Scan for the cell matching the given text and deliver its (x, y) coordinate at center. 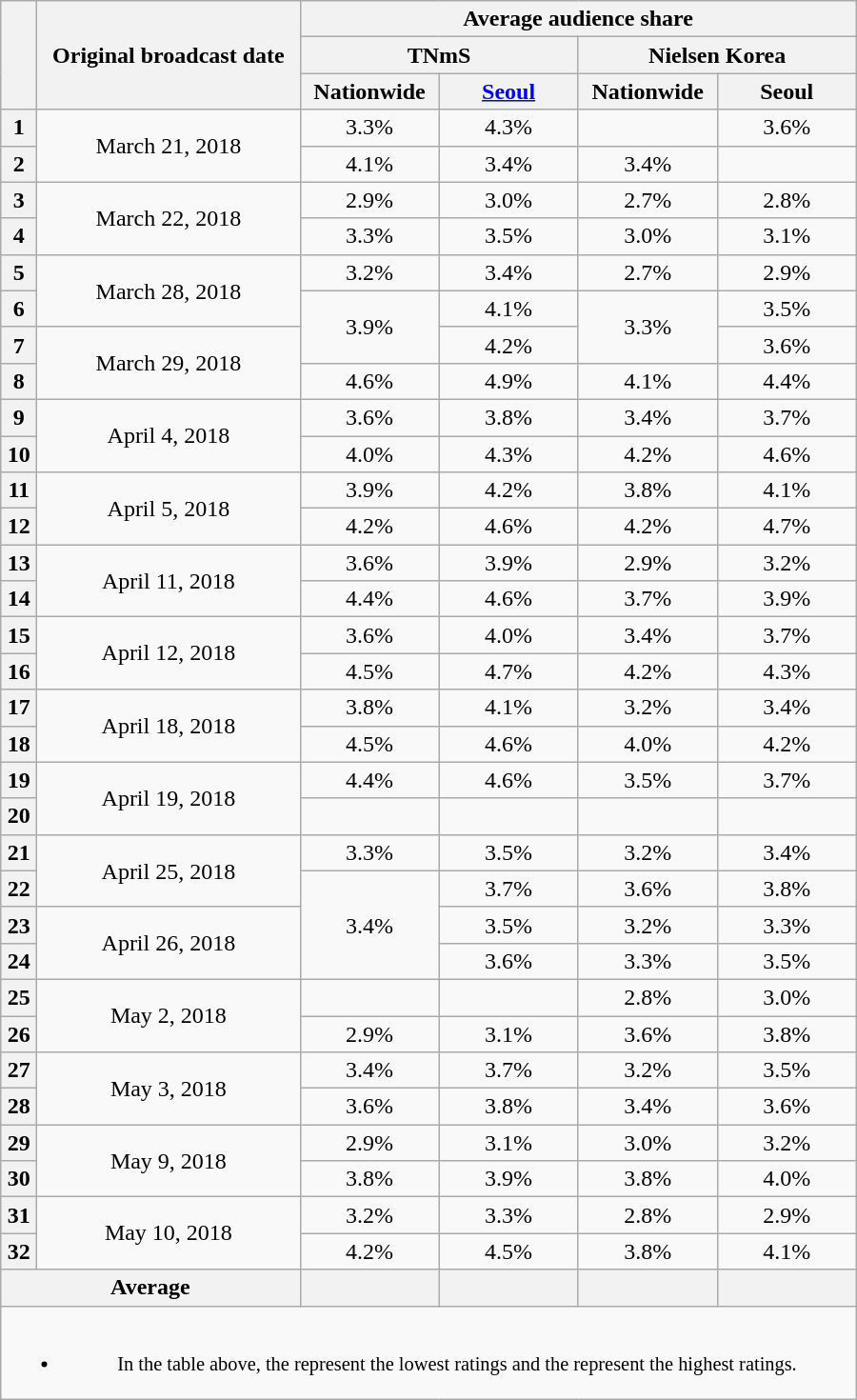
4.9% (508, 381)
March 28, 2018 (169, 290)
4 (19, 236)
17 (19, 708)
5 (19, 272)
12 (19, 527)
14 (19, 599)
18 (19, 744)
13 (19, 563)
31 (19, 1215)
24 (19, 961)
April 5, 2018 (169, 509)
28 (19, 1107)
6 (19, 309)
3 (19, 200)
May 9, 2018 (169, 1161)
March 21, 2018 (169, 146)
30 (19, 1179)
10 (19, 454)
2 (19, 164)
March 22, 2018 (169, 218)
22 (19, 889)
9 (19, 417)
32 (19, 1251)
15 (19, 635)
23 (19, 925)
Average audience share (578, 19)
29 (19, 1143)
April 25, 2018 (169, 870)
25 (19, 997)
19 (19, 780)
26 (19, 1033)
March 29, 2018 (169, 363)
8 (19, 381)
May 3, 2018 (169, 1089)
16 (19, 671)
April 4, 2018 (169, 435)
Nielsen Korea (717, 55)
April 26, 2018 (169, 943)
April 18, 2018 (169, 726)
27 (19, 1070)
TNmS (439, 55)
7 (19, 345)
April 19, 2018 (169, 798)
20 (19, 816)
1 (19, 128)
May 10, 2018 (169, 1233)
Original broadcast date (169, 55)
11 (19, 490)
In the table above, the represent the lowest ratings and the represent the highest ratings. (428, 1352)
21 (19, 852)
April 11, 2018 (169, 581)
Average (150, 1288)
May 2, 2018 (169, 1015)
April 12, 2018 (169, 653)
